Locate the cell with the specified text and output its (x, y) center coordinate. 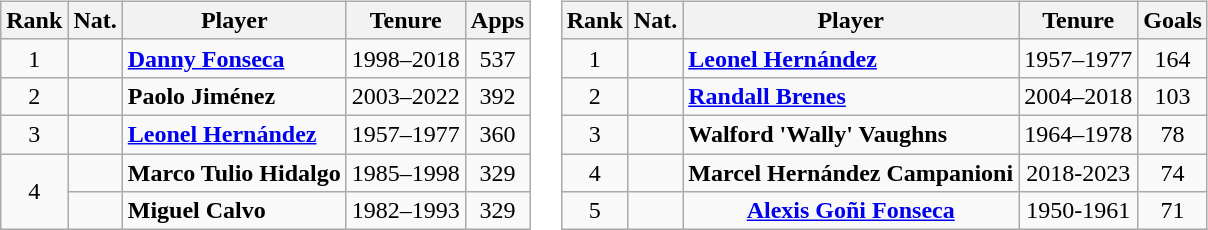
Apps (497, 20)
Marcel Hernández Campanioni (851, 173)
103 (1173, 96)
78 (1173, 134)
74 (1173, 173)
Paolo Jiménez (234, 96)
71 (1173, 211)
2018-2023 (1078, 173)
164 (1173, 58)
1985–1998 (406, 173)
Danny Fonseca (234, 58)
Miguel Calvo (234, 211)
1982–1993 (406, 211)
5 (594, 211)
Randall Brenes (851, 96)
1998–2018 (406, 58)
Goals (1173, 20)
Alexis Goñi Fonseca (851, 211)
Marco Tulio Hidalgo (234, 173)
392 (497, 96)
360 (497, 134)
1964–1978 (1078, 134)
Walford 'Wally' Vaughns (851, 134)
2003–2022 (406, 96)
537 (497, 58)
1950-1961 (1078, 211)
2004–2018 (1078, 96)
